Pinpoint the cell where the given text exists, returning its [X, Y] midpoint coordinate. 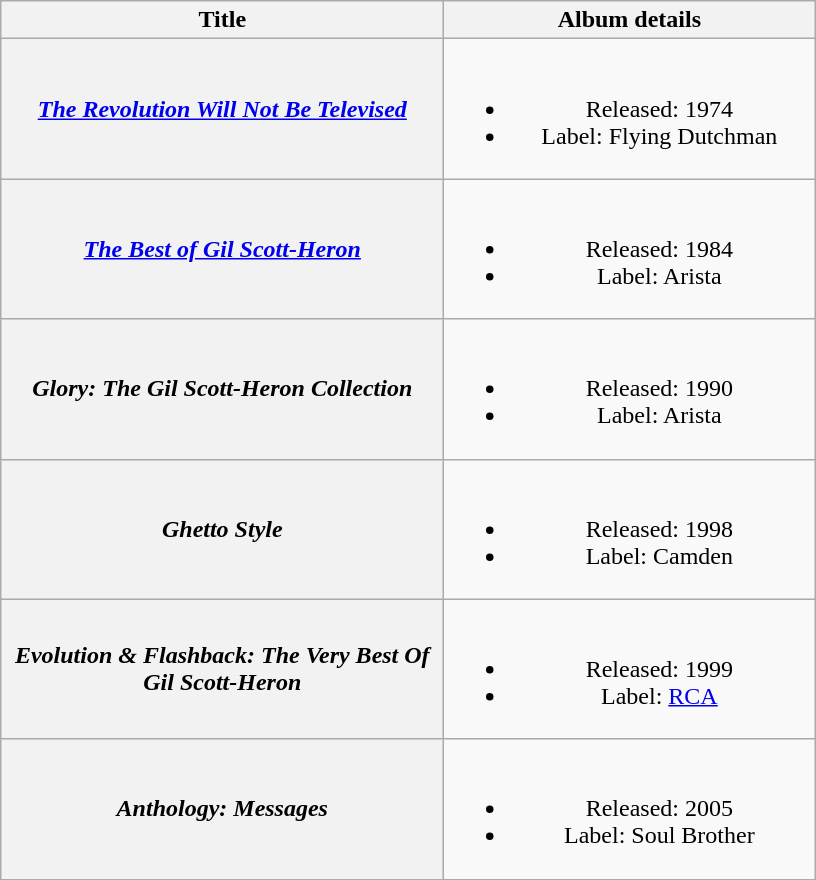
Released: 1974Label: Flying Dutchman [630, 109]
Released: 1999Label: RCA [630, 669]
Released: 2005Label: Soul Brother [630, 809]
The Revolution Will Not Be Televised [222, 109]
Released: 1998Label: Camden [630, 529]
Album details [630, 20]
Anthology: Messages [222, 809]
Released: 1990Label: Arista [630, 389]
The Best of Gil Scott-Heron [222, 249]
Glory: The Gil Scott-Heron Collection [222, 389]
Released: 1984Label: Arista [630, 249]
Title [222, 20]
Ghetto Style [222, 529]
Evolution & Flashback: The Very Best Of Gil Scott-Heron [222, 669]
